Locate the cell with the specified text and output its (x, y) center coordinate. 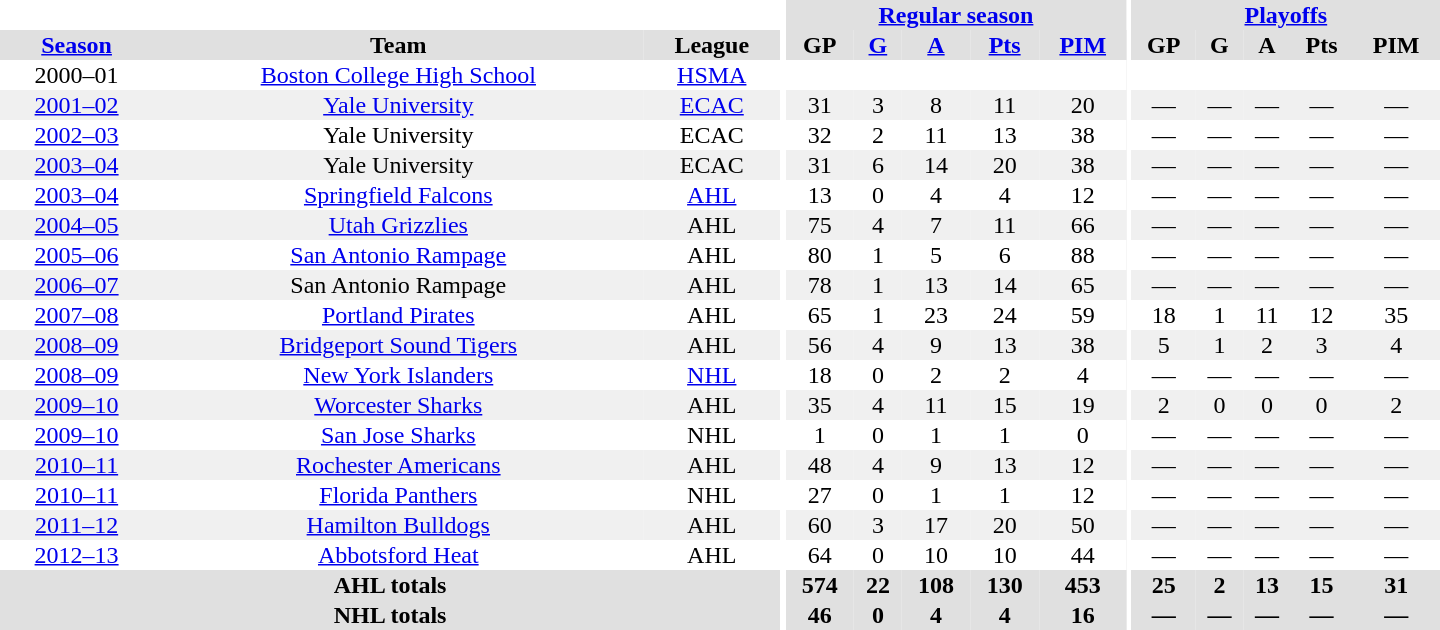
80 (820, 255)
Abbotsford Heat (398, 555)
NHL totals (390, 615)
2011–12 (76, 525)
2006–07 (76, 285)
2002–03 (76, 135)
23 (936, 315)
Regular season (956, 15)
50 (1082, 525)
22 (878, 585)
25 (1164, 585)
64 (820, 555)
2001–02 (76, 105)
Boston College High School (398, 75)
17 (936, 525)
Florida Panthers (398, 495)
16 (1082, 615)
Worcester Sharks (398, 405)
San Jose Sharks (398, 435)
59 (1082, 315)
66 (1082, 225)
Playoffs (1286, 15)
Utah Grizzlies (398, 225)
75 (820, 225)
453 (1082, 585)
108 (936, 585)
44 (1082, 555)
AHL totals (390, 585)
8 (936, 105)
League (712, 45)
Team (398, 45)
Hamilton Bulldogs (398, 525)
88 (1082, 255)
56 (820, 345)
2007–08 (76, 315)
60 (820, 525)
574 (820, 585)
19 (1082, 405)
7 (936, 225)
24 (1004, 315)
2012–13 (76, 555)
Springfield Falcons (398, 195)
Rochester Americans (398, 465)
48 (820, 465)
130 (1004, 585)
2005–06 (76, 255)
Bridgeport Sound Tigers (398, 345)
HSMA (712, 75)
2000–01 (76, 75)
32 (820, 135)
Portland Pirates (398, 315)
27 (820, 495)
2004–05 (76, 225)
New York Islanders (398, 375)
46 (820, 615)
Season (76, 45)
78 (820, 285)
